Determine the (X, Y) coordinate at the center of the cell enclosing the given text.  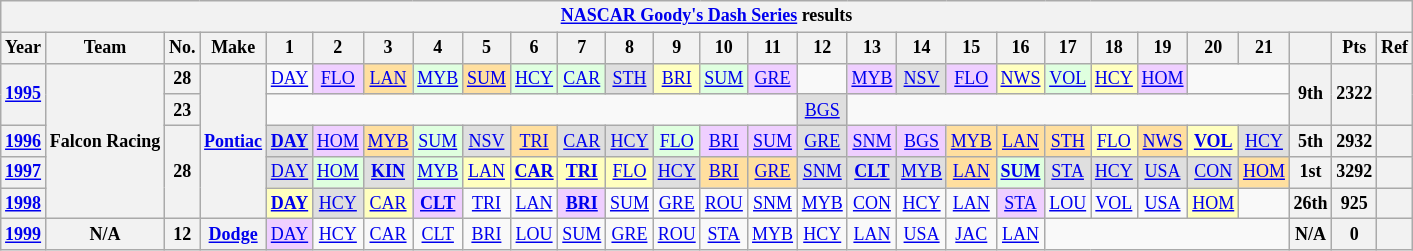
Pts (1354, 48)
16 (1020, 48)
7 (582, 48)
Ref (1395, 48)
KIN (388, 172)
1996 (24, 140)
1 (289, 48)
1st (1310, 172)
No. (182, 48)
1999 (24, 234)
10 (724, 48)
3 (388, 48)
NASCAR Goody's Dash Series results (707, 16)
JAC (971, 234)
18 (1114, 48)
2 (338, 48)
Dodge (234, 234)
2322 (1354, 94)
20 (1214, 48)
6 (534, 48)
2932 (1354, 140)
925 (1354, 204)
5 (487, 48)
9 (676, 48)
14 (922, 48)
Falcon Racing (104, 141)
21 (1264, 48)
0 (1354, 234)
9th (1310, 94)
5th (1310, 140)
Pontiac (234, 141)
19 (1162, 48)
8 (630, 48)
23 (182, 110)
3292 (1354, 172)
1995 (24, 94)
17 (1068, 48)
26th (1310, 204)
1998 (24, 204)
11 (773, 48)
15 (971, 48)
13 (872, 48)
Team (104, 48)
1997 (24, 172)
Make (234, 48)
4 (438, 48)
Year (24, 48)
